Determine the [x, y] coordinate at the center of the cell enclosing the given text.  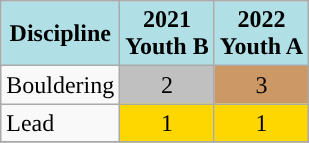
2 [167, 85]
2021Youth B [167, 34]
Lead [60, 123]
2022Youth A [261, 34]
Discipline [60, 34]
3 [261, 85]
Bouldering [60, 85]
